Provide the (x, y) coordinate of the cell's center where the given text is located.  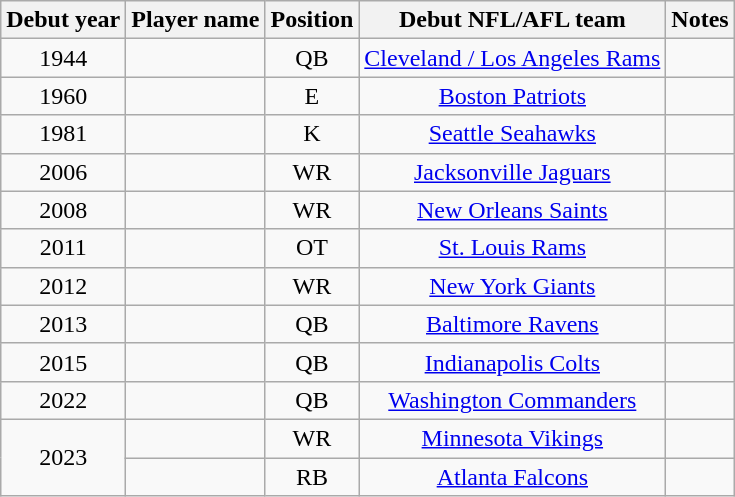
2022 (64, 400)
St. Louis Rams (512, 248)
Position (312, 20)
K (312, 134)
RB (312, 477)
1981 (64, 134)
Debut NFL/AFL team (512, 20)
New York Giants (512, 286)
1944 (64, 58)
New Orleans Saints (512, 210)
E (312, 96)
Atlanta Falcons (512, 477)
2023 (64, 457)
Jacksonville Jaguars (512, 172)
Cleveland / Los Angeles Rams (512, 58)
Washington Commanders (512, 400)
Player name (196, 20)
Debut year (64, 20)
Seattle Seahawks (512, 134)
2006 (64, 172)
Notes (700, 20)
OT (312, 248)
2011 (64, 248)
Boston Patriots (512, 96)
2008 (64, 210)
2012 (64, 286)
1960 (64, 96)
Baltimore Ravens (512, 324)
Indianapolis Colts (512, 362)
Minnesota Vikings (512, 438)
2015 (64, 362)
2013 (64, 324)
